For the text-containing cell, return its midpoint in [x, y] coordinate format. 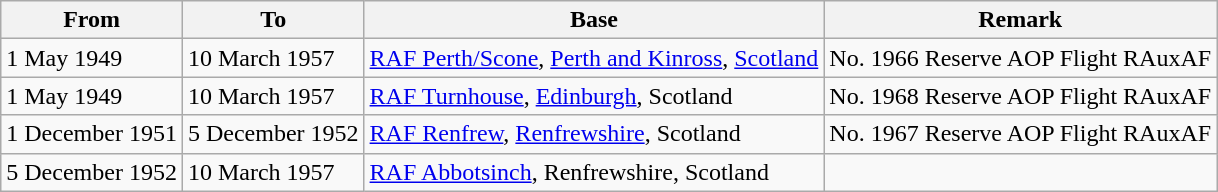
RAF Turnhouse, Edinburgh, Scotland [594, 96]
Base [594, 20]
RAF Perth/Scone, Perth and Kinross, Scotland [594, 58]
To [273, 20]
Remark [1020, 20]
No. 1967 Reserve AOP Flight RAuxAF [1020, 134]
1 December 1951 [92, 134]
RAF Renfrew, Renfrewshire, Scotland [594, 134]
From [92, 20]
No. 1968 Reserve AOP Flight RAuxAF [1020, 96]
RAF Abbotsinch, Renfrewshire, Scotland [594, 172]
No. 1966 Reserve AOP Flight RAuxAF [1020, 58]
